From the cell containing the given text, extract its center point as [X, Y] coordinate. 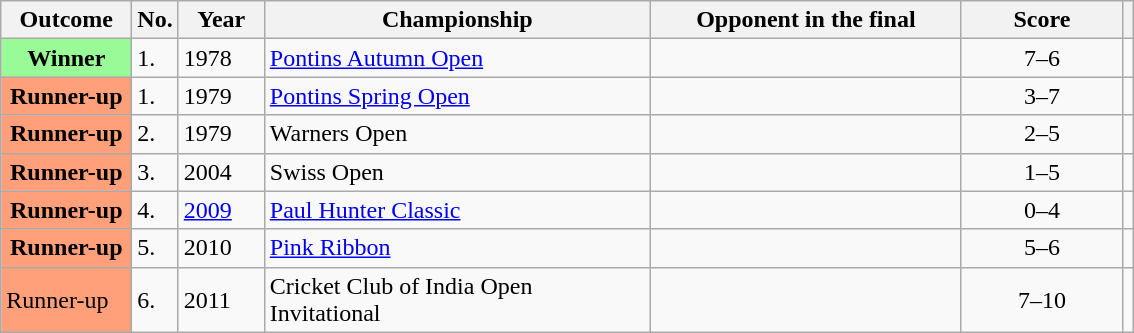
Opponent in the final [806, 20]
Championship [457, 20]
Cricket Club of India Open Invitational [457, 300]
2009 [221, 210]
Paul Hunter Classic [457, 210]
Warners Open [457, 134]
2004 [221, 172]
Score [1042, 20]
3–7 [1042, 96]
1–5 [1042, 172]
5. [155, 248]
5–6 [1042, 248]
2010 [221, 248]
Swiss Open [457, 172]
Year [221, 20]
2–5 [1042, 134]
Pontins Autumn Open [457, 58]
Pontins Spring Open [457, 96]
Pink Ribbon [457, 248]
7–6 [1042, 58]
1978 [221, 58]
Winner [66, 58]
4. [155, 210]
Outcome [66, 20]
0–4 [1042, 210]
2011 [221, 300]
No. [155, 20]
7–10 [1042, 300]
2. [155, 134]
6. [155, 300]
3. [155, 172]
